Identify which cell holds the provided text, then report its (x, y) central coordinate. 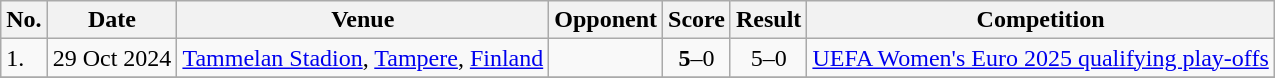
Venue (363, 20)
29 Oct 2024 (112, 58)
Opponent (606, 20)
Competition (1040, 20)
No. (24, 20)
Tammelan Stadion, Tampere, Finland (363, 58)
Score (697, 20)
Date (112, 20)
1. (24, 58)
UEFA Women's Euro 2025 qualifying play-offs (1040, 58)
Result (768, 20)
